Return (X, Y) of the center of cell containing provided text 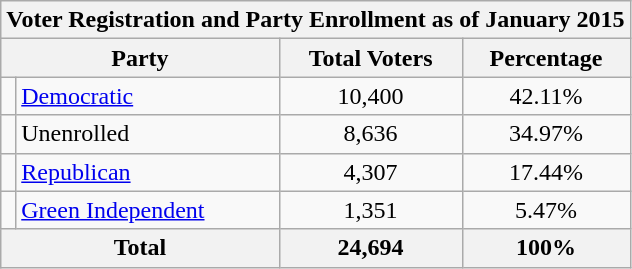
Voter Registration and Party Enrollment as of January 2015 (316, 20)
24,694 (370, 248)
10,400 (370, 96)
Percentage (546, 58)
17.44% (546, 172)
Unenrolled (148, 134)
34.97% (546, 134)
8,636 (370, 134)
Party (140, 58)
5.47% (546, 210)
Total Voters (370, 58)
Green Independent (148, 210)
Total (140, 248)
Democratic (148, 96)
Republican (148, 172)
4,307 (370, 172)
100% (546, 248)
42.11% (546, 96)
1,351 (370, 210)
